Return the (x, y) coordinate for the center point of the cell that contains the specified text.  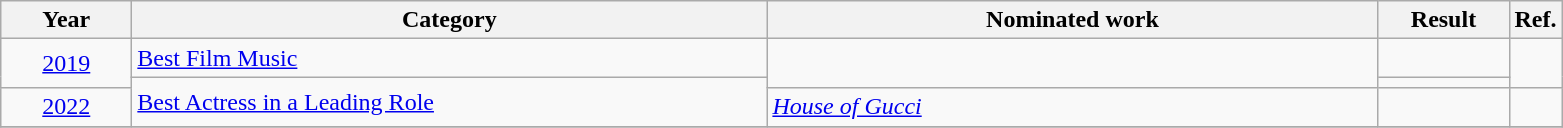
2022 (66, 107)
Category (450, 20)
Best Film Music (450, 58)
2019 (66, 64)
Year (66, 20)
Result (1444, 20)
Nominated work (1072, 20)
Best Actress in a Leading Role (450, 102)
House of Gucci (1072, 107)
Ref. (1536, 20)
